Search for the cell housing the specified text and yield its (x, y) center coordinate. 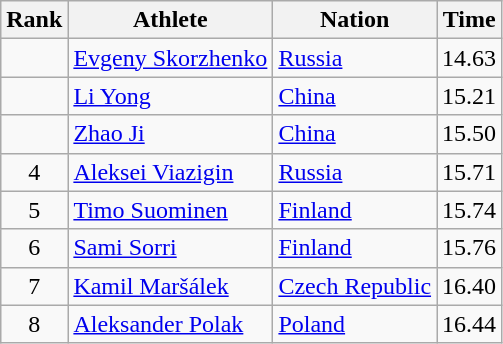
Evgeny Skorzhenko (170, 58)
15.76 (470, 248)
14.63 (470, 58)
Kamil Maršálek (170, 286)
15.71 (470, 172)
Athlete (170, 20)
Aleksander Polak (170, 324)
16.40 (470, 286)
Time (470, 20)
Aleksei Viazigin (170, 172)
Zhao Ji (170, 134)
4 (34, 172)
Li Yong (170, 96)
15.50 (470, 134)
15.21 (470, 96)
16.44 (470, 324)
Sami Sorri (170, 248)
Czech Republic (355, 286)
Nation (355, 20)
15.74 (470, 210)
8 (34, 324)
Poland (355, 324)
7 (34, 286)
Timo Suominen (170, 210)
Rank (34, 20)
6 (34, 248)
5 (34, 210)
